Pinpoint the cell where the given text exists, returning its (X, Y) midpoint coordinate. 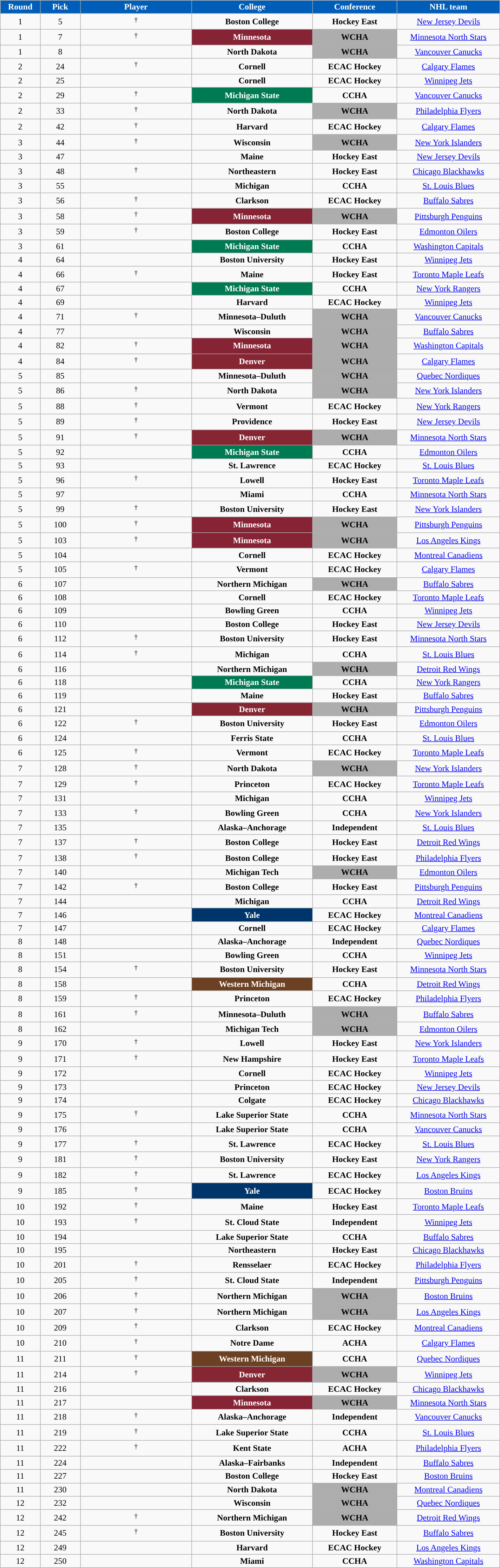
227 (60, 1476)
110 (60, 624)
142 (60, 887)
107 (60, 584)
222 (60, 1448)
89 (60, 422)
148 (60, 941)
64 (60, 260)
137 (60, 842)
112 (60, 639)
97 (60, 495)
206 (60, 1296)
Providence (252, 422)
88 (60, 406)
24 (60, 66)
193 (60, 1222)
55 (60, 186)
131 (60, 799)
47 (60, 157)
Notre Dame (252, 1343)
125 (60, 753)
122 (60, 724)
230 (60, 1490)
182 (60, 1175)
211 (60, 1359)
103 (60, 540)
92 (60, 452)
105 (60, 569)
158 (60, 984)
224 (60, 1463)
242 (60, 1518)
245 (60, 1533)
195 (60, 1250)
Player (136, 7)
College (252, 7)
205 (60, 1281)
175 (60, 1115)
124 (60, 738)
216 (60, 1389)
214 (60, 1375)
116 (60, 669)
100 (60, 525)
177 (60, 1144)
174 (60, 1100)
82 (60, 346)
Round (20, 7)
58 (60, 216)
146 (60, 915)
69 (60, 302)
118 (60, 682)
Kent State (252, 1448)
48 (60, 172)
85 (60, 376)
NHL team (448, 7)
Conference (354, 7)
181 (60, 1160)
147 (60, 928)
119 (60, 696)
209 (60, 1328)
96 (60, 480)
99 (60, 509)
151 (60, 955)
159 (60, 998)
144 (60, 901)
219 (60, 1433)
Alaska–Fairbanks (252, 1463)
176 (60, 1129)
114 (60, 654)
33 (60, 111)
108 (60, 597)
201 (60, 1265)
249 (60, 1548)
135 (60, 828)
44 (60, 142)
66 (60, 274)
218 (60, 1417)
172 (60, 1074)
133 (60, 813)
109 (60, 611)
217 (60, 1402)
162 (60, 1029)
42 (60, 127)
154 (60, 970)
84 (60, 362)
67 (60, 289)
138 (60, 858)
59 (60, 232)
61 (60, 246)
Rensselaer (252, 1265)
104 (60, 555)
Pick (60, 7)
128 (60, 768)
29 (60, 96)
161 (60, 1015)
25 (60, 81)
210 (60, 1343)
170 (60, 1043)
71 (60, 317)
91 (60, 438)
232 (60, 1503)
171 (60, 1059)
194 (60, 1237)
185 (60, 1191)
New Hampshire (252, 1059)
129 (60, 784)
Colgate (252, 1100)
140 (60, 872)
173 (60, 1087)
77 (60, 331)
56 (60, 201)
Ferris State (252, 738)
250 (60, 1561)
207 (60, 1312)
121 (60, 709)
192 (60, 1207)
93 (60, 465)
86 (60, 391)
